Determine the [X, Y] coordinate at the center of the cell enclosing the given text.  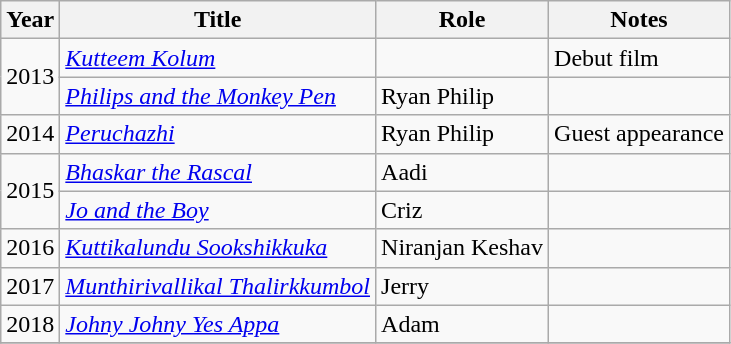
2016 [30, 248]
2017 [30, 286]
Kutteem Kolum [218, 58]
Year [30, 20]
Debut film [640, 58]
Jo and the Boy [218, 210]
Adam [462, 324]
Philips and the Monkey Pen [218, 96]
2014 [30, 134]
Niranjan Keshav [462, 248]
2018 [30, 324]
Kuttikalundu Sookshikkuka [218, 248]
Guest appearance [640, 134]
Munthirivallikal Thalirkkumbol [218, 286]
Criz [462, 210]
Aadi [462, 172]
2015 [30, 191]
Notes [640, 20]
Role [462, 20]
Title [218, 20]
2013 [30, 77]
Jerry [462, 286]
Bhaskar the Rascal [218, 172]
Peruchazhi [218, 134]
Johny Johny Yes Appa [218, 324]
